Locate the cell with the specified text and output its (x, y) center coordinate. 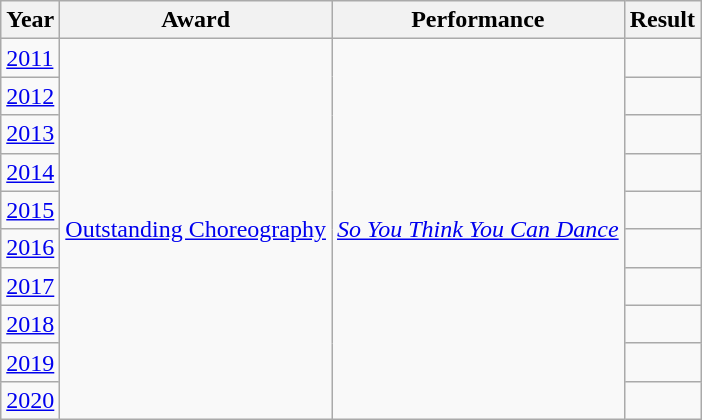
Award (196, 20)
2017 (30, 286)
2016 (30, 248)
2015 (30, 210)
Performance (478, 20)
2014 (30, 172)
Year (30, 20)
2018 (30, 324)
2020 (30, 400)
2013 (30, 134)
2019 (30, 362)
So You Think You Can Dance (478, 230)
2012 (30, 96)
Result (662, 20)
2011 (30, 58)
Outstanding Choreography (196, 230)
